Provide the [x, y] coordinate of the cell's center where the given text is located.  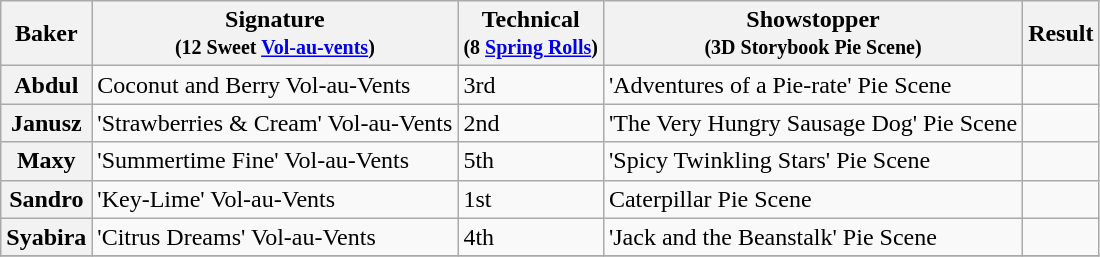
Janusz [46, 123]
Maxy [46, 161]
Showstopper (3D Storybook Pie Scene) [812, 34]
'Citrus Dreams' Vol-au-Vents [275, 237]
Signature (12 Sweet Vol-au-vents) [275, 34]
5th [531, 161]
Technical (8 Spring Rolls) [531, 34]
Abdul [46, 85]
Baker [46, 34]
2nd [531, 123]
'Strawberries & Cream' Vol-au-Vents [275, 123]
Syabira [46, 237]
1st [531, 199]
Result [1061, 34]
'Jack and the Beanstalk' Pie Scene [812, 237]
'Adventures of a Pie-rate' Pie Scene [812, 85]
'Key-Lime' Vol-au-Vents [275, 199]
Sandro [46, 199]
4th [531, 237]
'The Very Hungry Sausage Dog' Pie Scene [812, 123]
Caterpillar Pie Scene [812, 199]
'Summertime Fine' Vol-au-Vents [275, 161]
'Spicy Twinkling Stars' Pie Scene [812, 161]
3rd [531, 85]
Coconut and Berry Vol-au-Vents [275, 85]
